From the cell containing the given text, extract its center point as [x, y] coordinate. 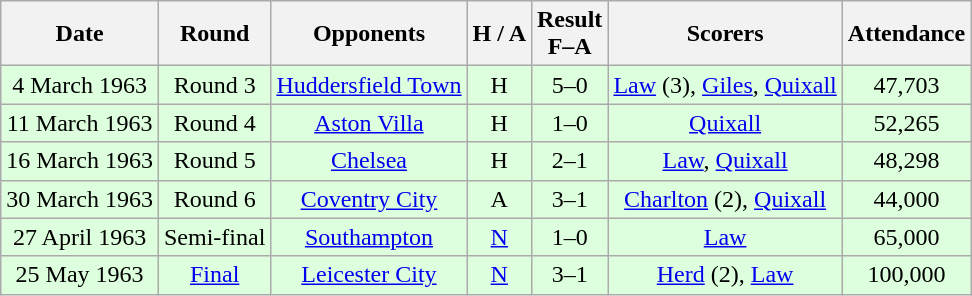
Southampton [369, 237]
Coventry City [369, 199]
Opponents [369, 34]
100,000 [906, 275]
Round [214, 34]
Round 4 [214, 123]
Quixall [725, 123]
Scorers [725, 34]
Herd (2), Law [725, 275]
Charlton (2), Quixall [725, 199]
25 May 1963 [80, 275]
Huddersfield Town [369, 85]
16 March 1963 [80, 161]
Round 6 [214, 199]
ResultF–A [569, 34]
52,265 [906, 123]
Round 5 [214, 161]
5–0 [569, 85]
30 March 1963 [80, 199]
Semi-final [214, 237]
Final [214, 275]
48,298 [906, 161]
Law (3), Giles, Quixall [725, 85]
A [499, 199]
27 April 1963 [80, 237]
Round 3 [214, 85]
Attendance [906, 34]
Law, Quixall [725, 161]
Leicester City [369, 275]
Chelsea [369, 161]
H / A [499, 34]
4 March 1963 [80, 85]
Aston Villa [369, 123]
2–1 [569, 161]
11 March 1963 [80, 123]
44,000 [906, 199]
Law [725, 237]
65,000 [906, 237]
Date [80, 34]
47,703 [906, 85]
